Find where the given text appears and provide that cell's center as (x, y) coordinate. 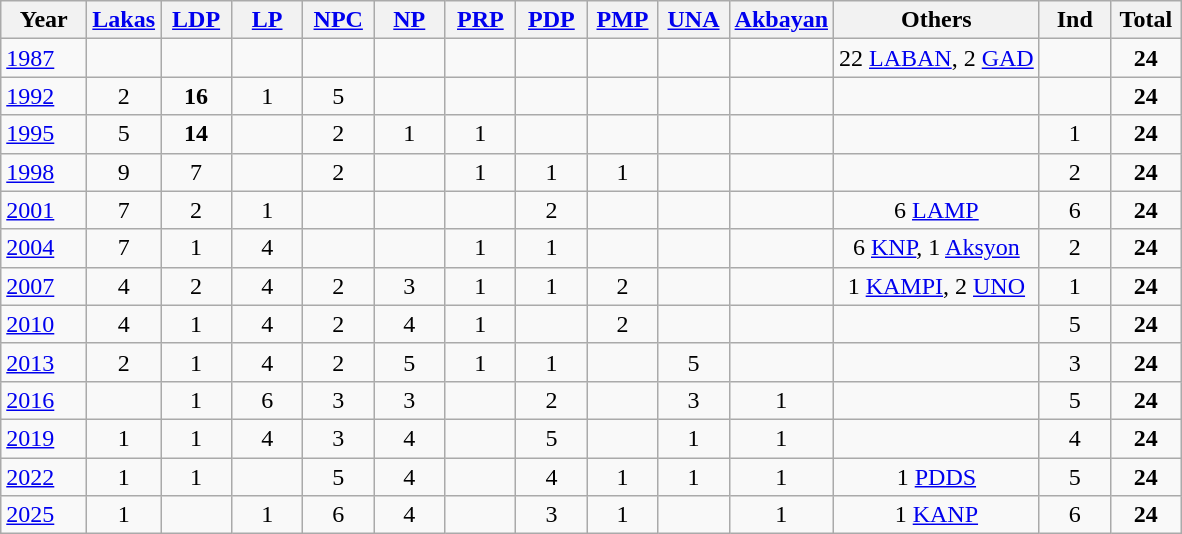
14 (196, 134)
2025 (44, 515)
Total (1146, 20)
1995 (44, 134)
2013 (44, 362)
22 LABAN, 2 GAD (937, 58)
UNA (694, 20)
1992 (44, 96)
1 PDDS (937, 477)
PDP (552, 20)
PRP (480, 20)
2019 (44, 438)
16 (196, 96)
9 (124, 172)
LDP (196, 20)
NPC (338, 20)
6 LAMP (937, 210)
LP (268, 20)
1987 (44, 58)
Year (44, 20)
Ind (1074, 20)
2010 (44, 324)
6 KNP, 1 Aksyon (937, 248)
1998 (44, 172)
2001 (44, 210)
2016 (44, 400)
1 KANP (937, 515)
2022 (44, 477)
2004 (44, 248)
NP (410, 20)
Others (937, 20)
2007 (44, 286)
Lakas (124, 20)
Akbayan (781, 20)
PMP (622, 20)
1 KAMPI, 2 UNO (937, 286)
